Search for the cell housing the specified text and yield its [X, Y] center coordinate. 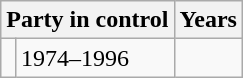
Years [208, 20]
Party in control [88, 20]
1974–1996 [94, 58]
